Identify which cell holds the provided text, then report its (x, y) central coordinate. 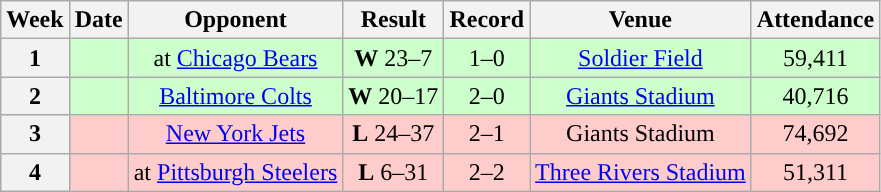
New York Jets (236, 134)
4 (35, 172)
Week (35, 20)
2 (35, 96)
Three Rivers Stadium (641, 172)
Result (394, 20)
at Pittsburgh Steelers (236, 172)
L 24–37 (394, 134)
Record (487, 20)
1 (35, 58)
W 20–17 (394, 96)
1–0 (487, 58)
at Chicago Bears (236, 58)
L 6–31 (394, 172)
2–2 (487, 172)
Opponent (236, 20)
W 23–7 (394, 58)
Soldier Field (641, 58)
3 (35, 134)
Attendance (815, 20)
Date (98, 20)
2–0 (487, 96)
2–1 (487, 134)
59,411 (815, 58)
40,716 (815, 96)
74,692 (815, 134)
Baltimore Colts (236, 96)
Venue (641, 20)
51,311 (815, 172)
